For the text-containing cell, return its midpoint in [x, y] coordinate format. 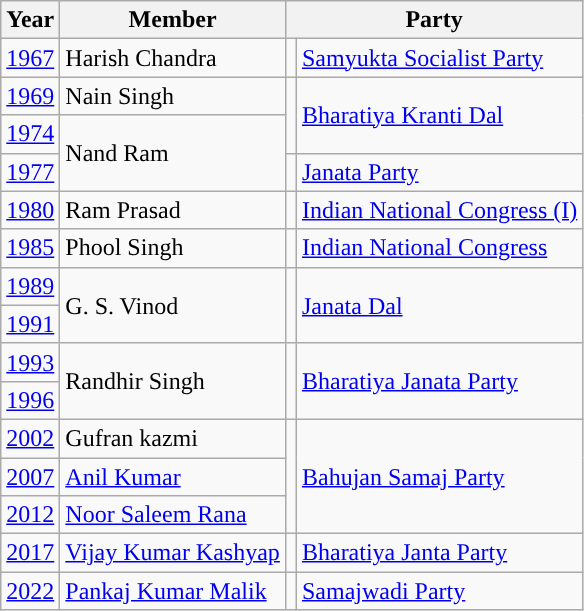
2007 [30, 477]
Noor Saleem Rana [173, 515]
Member [173, 20]
Bahujan Samaj Party [439, 476]
1980 [30, 210]
Vijay Kumar Kashyap [173, 553]
Indian National Congress [439, 248]
2012 [30, 515]
2017 [30, 553]
Harish Chandra [173, 58]
Bharatiya Janata Party [439, 381]
1991 [30, 324]
2022 [30, 591]
Nain Singh [173, 96]
Janata Dal [439, 305]
1996 [30, 400]
1967 [30, 58]
Pankaj Kumar Malik [173, 591]
1977 [30, 172]
Samajwadi Party [439, 591]
1969 [30, 96]
Gufran kazmi [173, 438]
Ram Prasad [173, 210]
Anil Kumar [173, 477]
Samyukta Socialist Party [439, 58]
Nand Ram [173, 153]
Party [434, 20]
Bharatiya Janta Party [439, 553]
G. S. Vinod [173, 305]
Bharatiya Kranti Dal [439, 115]
Phool Singh [173, 248]
Indian National Congress (I) [439, 210]
1989 [30, 286]
1993 [30, 362]
Year [30, 20]
Randhir Singh [173, 381]
Janata Party [439, 172]
2002 [30, 438]
1985 [30, 248]
1974 [30, 134]
